Output the [x, y] coordinate of the center of the cell containing the given text.  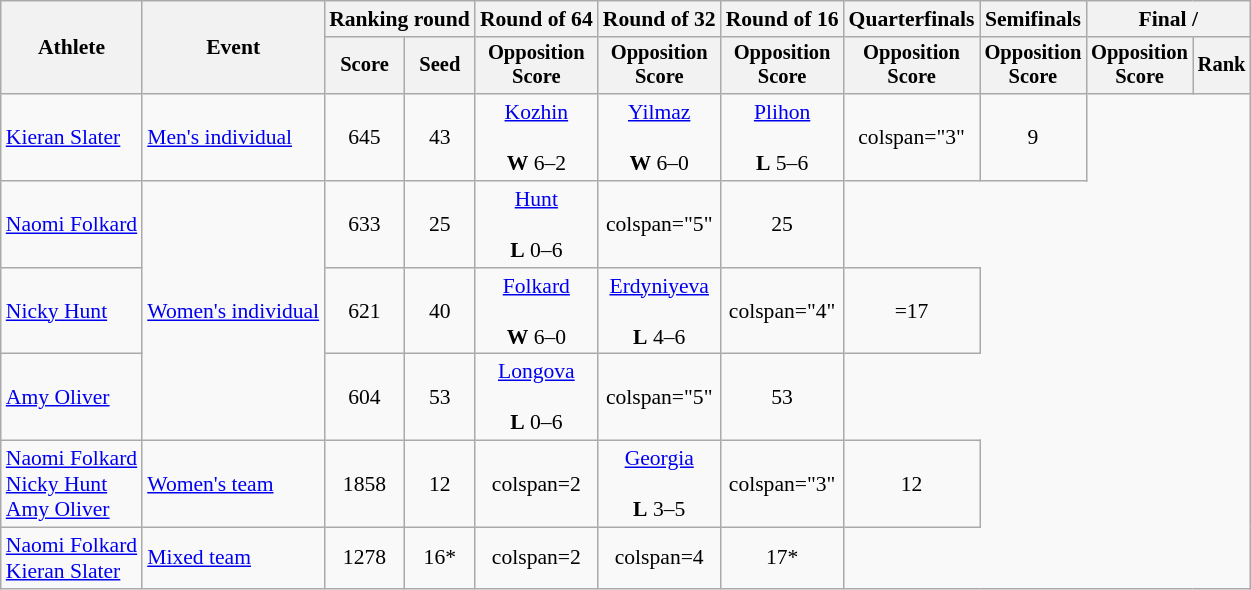
43 [440, 138]
Amy Oliver [72, 398]
633 [364, 224]
Erdyniyeva L 4–6 [660, 312]
Kozhin W 6–2 [536, 138]
Semifinals [1034, 19]
Athlete [72, 48]
Quarterfinals [912, 19]
Event [233, 48]
40 [440, 312]
16* [440, 558]
Nicky Hunt [72, 312]
Seed [440, 66]
1858 [364, 484]
LongovaL 0–6 [536, 398]
Women's team [233, 484]
Round of 32 [660, 19]
=17 [912, 312]
Yilmaz W 6–0 [660, 138]
Score [364, 66]
Hunt L 0–6 [536, 224]
Plihon L 5–6 [782, 138]
Round of 16 [782, 19]
Men's individual [233, 138]
Naomi Folkard [72, 224]
colspan="4" [782, 312]
Kieran Slater [72, 138]
17* [782, 558]
Rank [1222, 66]
Naomi FolkardNicky HuntAmy Oliver [72, 484]
Folkard W 6–0 [536, 312]
Women's individual [233, 311]
645 [364, 138]
621 [364, 312]
1278 [364, 558]
604 [364, 398]
Georgia L 3–5 [660, 484]
colspan=4 [660, 558]
Mixed team [233, 558]
Ranking round [400, 19]
9 [1034, 138]
Final / [1168, 19]
Naomi FolkardKieran Slater [72, 558]
Round of 64 [536, 19]
